Return the (x, y) coordinate for the center point of the cell that contains the specified text.  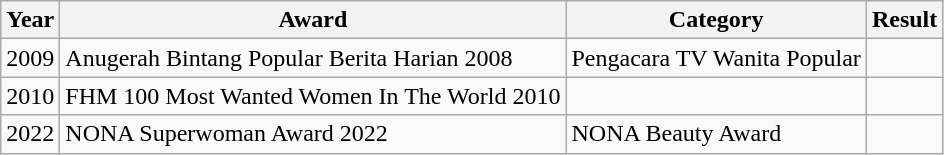
Anugerah Bintang Popular Berita Harian 2008 (313, 58)
Category (716, 20)
Result (904, 20)
NONA Beauty Award (716, 134)
2022 (30, 134)
Year (30, 20)
Pengacara TV Wanita Popular (716, 58)
2010 (30, 96)
2009 (30, 58)
NONA Superwoman Award 2022 (313, 134)
FHM 100 Most Wanted Women In The World 2010 (313, 96)
Award (313, 20)
